Provide the (X, Y) coordinate of the cell's center where the given text is located.  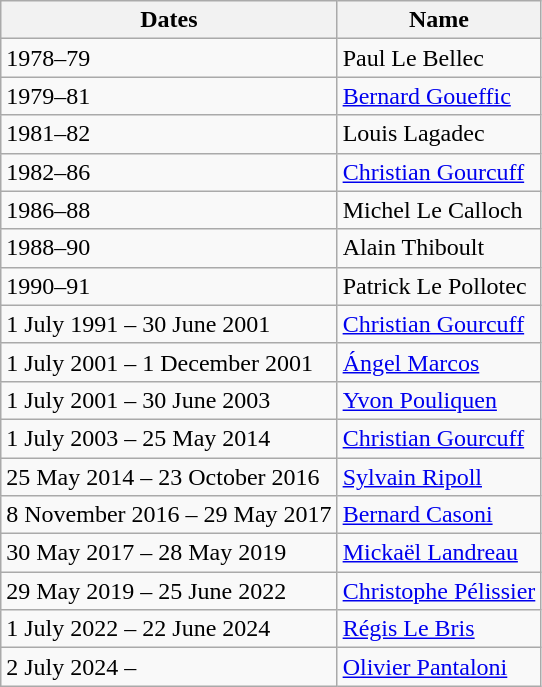
Régis Le Bris (439, 629)
Bernard Casoni (439, 515)
Yvon Pouliquen (439, 400)
1 July 2022 – 22 June 2024 (169, 629)
Paul Le Bellec (439, 58)
Alain Thiboult (439, 248)
1 July 2003 – 25 May 2014 (169, 438)
1988–90 (169, 248)
29 May 2019 – 25 June 2022 (169, 591)
Patrick Le Pollotec (439, 286)
Sylvain Ripoll (439, 477)
Dates (169, 20)
1 July 1991 – 30 June 2001 (169, 324)
Michel Le Calloch (439, 210)
1979–81 (169, 96)
Name (439, 20)
Bernard Goueffic (439, 96)
Christophe Pélissier (439, 591)
1981–82 (169, 134)
Olivier Pantaloni (439, 667)
1978–79 (169, 58)
1 July 2001 – 30 June 2003 (169, 400)
30 May 2017 – 28 May 2019 (169, 553)
1986–88 (169, 210)
1990–91 (169, 286)
1 July 2001 – 1 December 2001 (169, 362)
2 July 2024 – (169, 667)
Ángel Marcos (439, 362)
Mickaël Landreau (439, 553)
1982–86 (169, 172)
25 May 2014 – 23 October 2016 (169, 477)
8 November 2016 – 29 May 2017 (169, 515)
Louis Lagadec (439, 134)
